Find where the given text appears and provide that cell's center as [X, Y] coordinate. 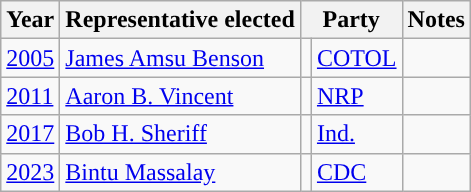
Year [30, 20]
James Amsu Benson [180, 58]
Bintu Massalay [180, 172]
Representative elected [180, 20]
NRP [356, 96]
2011 [30, 96]
Bob H. Sheriff [180, 134]
2023 [30, 172]
Ind. [356, 134]
Party [351, 20]
Notes [436, 20]
COTOL [356, 58]
Aaron B. Vincent [180, 96]
CDC [356, 172]
2017 [30, 134]
2005 [30, 58]
